Capture the cell that displays the provided text and extract its (x, y) central coordinate. 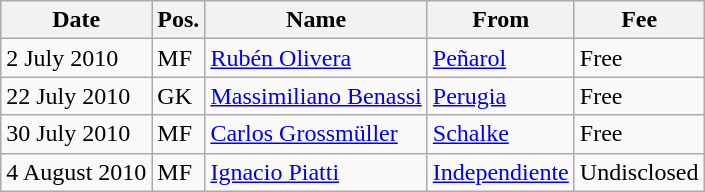
From (500, 20)
30 July 2010 (76, 134)
GK (178, 96)
Perugia (500, 96)
22 July 2010 (76, 96)
Independiente (500, 172)
Peñarol (500, 58)
Date (76, 20)
Carlos Grossmüller (316, 134)
Fee (639, 20)
Massimiliano Benassi (316, 96)
2 July 2010 (76, 58)
Undisclosed (639, 172)
Name (316, 20)
Schalke (500, 134)
Rubén Olivera (316, 58)
Pos. (178, 20)
Ignacio Piatti (316, 172)
4 August 2010 (76, 172)
